Output the [x, y] coordinate of the center of the cell containing the given text.  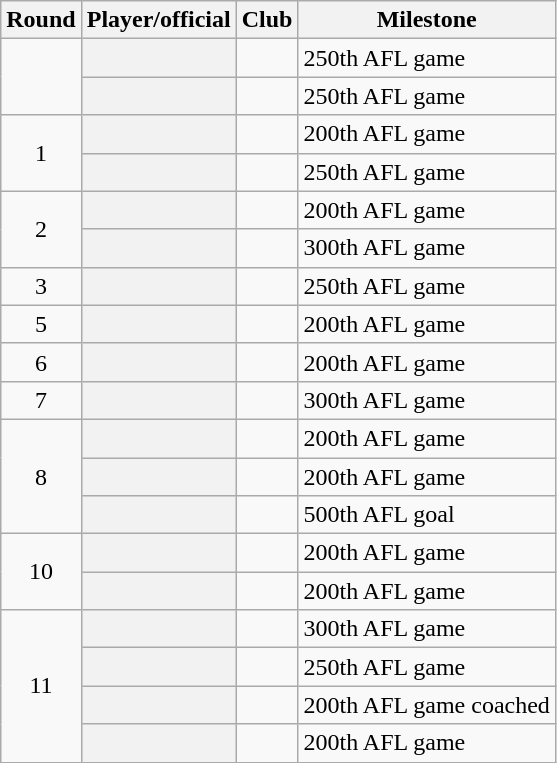
Round [41, 20]
Milestone [426, 20]
200th AFL game coached [426, 705]
1 [41, 153]
500th AFL goal [426, 515]
Player/official [158, 20]
Club [267, 20]
6 [41, 362]
3 [41, 286]
10 [41, 572]
5 [41, 324]
7 [41, 400]
2 [41, 229]
11 [41, 686]
8 [41, 476]
